Find where the given text appears and provide that cell's center as (X, Y) coordinate. 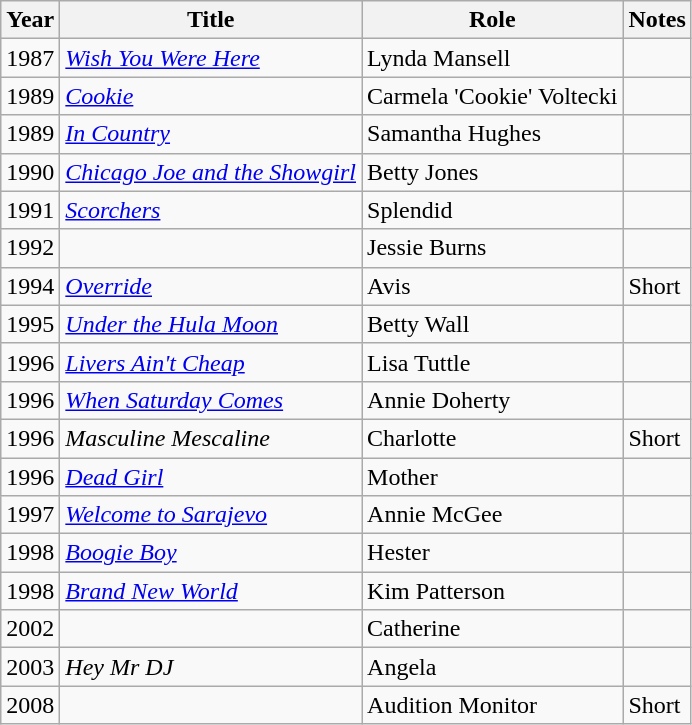
Role (492, 20)
Override (211, 286)
Under the Hula Moon (211, 324)
Welcome to Sarajevo (211, 515)
Chicago Joe and the Showgirl (211, 172)
Livers Ain't Cheap (211, 362)
Dead Girl (211, 477)
Annie McGee (492, 515)
1991 (30, 210)
Scorchers (211, 210)
Avis (492, 286)
2003 (30, 667)
Betty Jones (492, 172)
Notes (657, 20)
2002 (30, 629)
Brand New World (211, 591)
Charlotte (492, 438)
Title (211, 20)
Angela (492, 667)
Cookie (211, 96)
Lisa Tuttle (492, 362)
Annie Doherty (492, 400)
Masculine Mescaline (211, 438)
Hey Mr DJ (211, 667)
Wish You Were Here (211, 58)
In Country (211, 134)
1994 (30, 286)
Lynda Mansell (492, 58)
Hester (492, 553)
Kim Patterson (492, 591)
Catherine (492, 629)
2008 (30, 705)
When Saturday Comes (211, 400)
1992 (30, 248)
1990 (30, 172)
Betty Wall (492, 324)
Carmela 'Cookie' Voltecki (492, 96)
Boogie Boy (211, 553)
Audition Monitor (492, 705)
Samantha Hughes (492, 134)
1997 (30, 515)
1995 (30, 324)
Jessie Burns (492, 248)
Splendid (492, 210)
Mother (492, 477)
Year (30, 20)
1987 (30, 58)
